For the text-containing cell, return its midpoint in [X, Y] coordinate format. 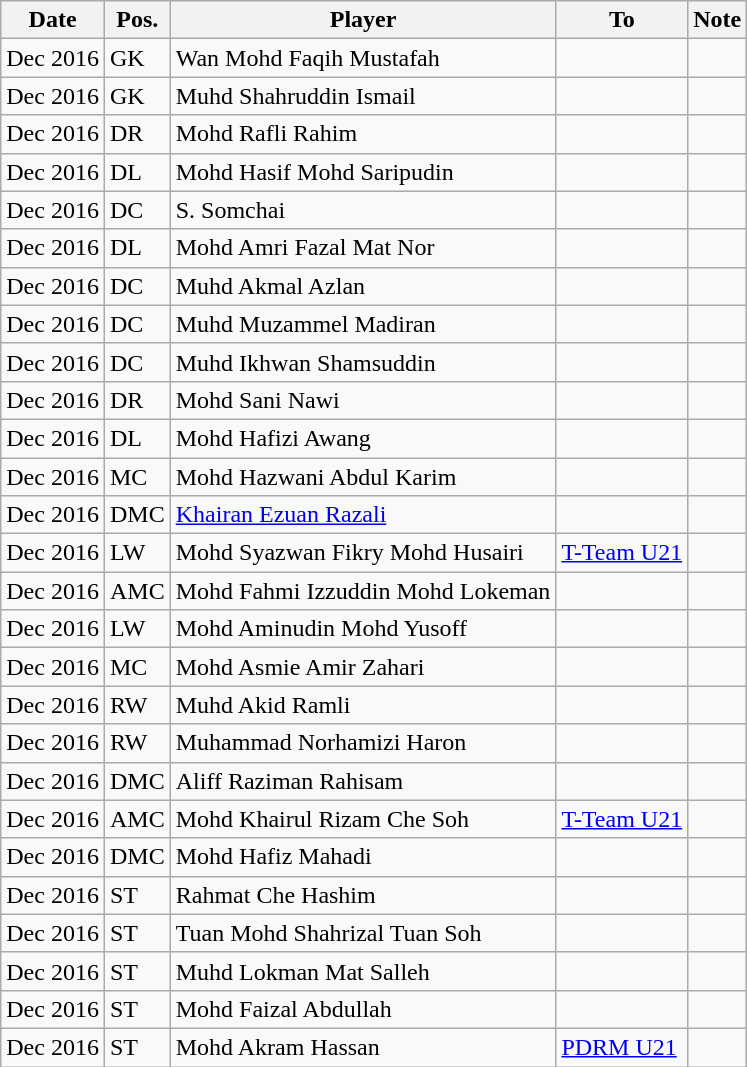
Mohd Hazwani Abdul Karim [363, 477]
Date [53, 20]
Wan Mohd Faqih Mustafah [363, 58]
Mohd Asmie Amir Zahari [363, 667]
Tuan Mohd Shahrizal Tuan Soh [363, 933]
Mohd Akram Hassan [363, 1047]
Mohd Aminudin Mohd Yusoff [363, 629]
Mohd Sani Nawi [363, 400]
Muhd Lokman Mat Salleh [363, 971]
Aliff Raziman Rahisam [363, 781]
Muhd Muzammel Madiran [363, 324]
Mohd Rafli Rahim [363, 134]
Player [363, 20]
Pos. [137, 20]
Muhd Shahruddin Ismail [363, 96]
Mohd Amri Fazal Mat Nor [363, 248]
Mohd Fahmi Izzuddin Mohd Lokeman [363, 591]
Mohd Khairul Rizam Che Soh [363, 819]
Mohd Hafizi Awang [363, 438]
Note [718, 20]
Mohd Hasif Mohd Saripudin [363, 172]
Rahmat Che Hashim [363, 895]
Mohd Hafiz Mahadi [363, 857]
Muhd Akid Ramli [363, 705]
Mohd Faizal Abdullah [363, 1009]
Mohd Syazwan Fikry Mohd Husairi [363, 553]
Muhd Akmal Azlan [363, 286]
To [622, 20]
PDRM U21 [622, 1047]
Muhammad Norhamizi Haron [363, 743]
Khairan Ezuan Razali [363, 515]
S. Somchai [363, 210]
Muhd Ikhwan Shamsuddin [363, 362]
